Search for the cell housing the specified text and yield its [X, Y] center coordinate. 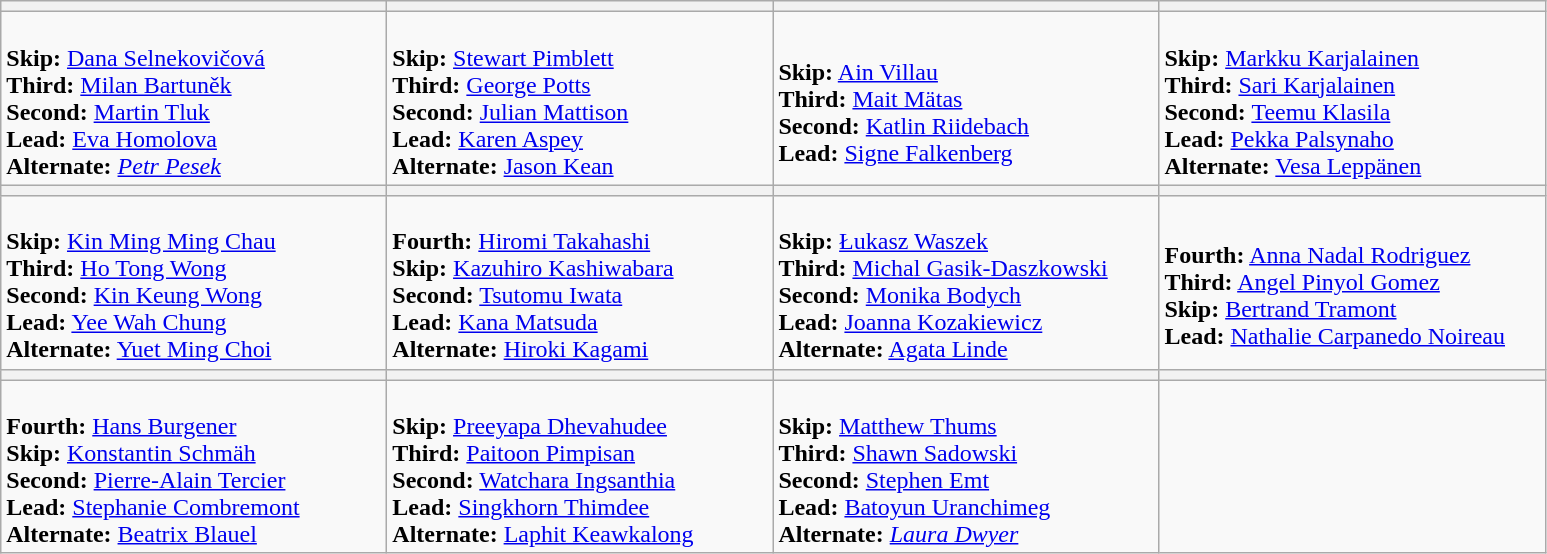
Skip: Matthew Thums Third: Shawn Sadowski Second: Stephen Emt Lead: Batoyun Uranchimeg Alternate: Laura Dwyer [966, 466]
Skip: Kin Ming Ming Chau Third: Ho Tong Wong Second: Kin Keung Wong Lead: Yee Wah Chung Alternate: Yuet Ming Choi [194, 282]
Skip: Stewart Pimblett Third: George Potts Second: Julian Mattison Lead: Karen Aspey Alternate: Jason Kean [580, 98]
Skip: Ain Villau Third: Mait Mätas Second: Katlin Riidebach Lead: Signe Falkenberg [966, 98]
Fourth: Hiromi Takahashi Skip: Kazuhiro Kashiwabara Second: Tsutomu Iwata Lead: Kana Matsuda Alternate: Hiroki Kagami [580, 282]
Skip: Łukasz Waszek Third: Michal Gasik-Daszkowski Second: Monika Bodych Lead: Joanna Kozakiewicz Alternate: Agata Linde [966, 282]
Skip: Dana Selnekovičová Third: Milan Bartuněk Second: Martin Tluk Lead: Eva Homolova Alternate: Petr Pesek [194, 98]
Skip: Preeyapa Dhevahudee Third: Paitoon Pimpisan Second: Watchara Ingsanthia Lead: Singkhorn Thimdee Alternate: Laphit Keawkalong [580, 466]
Skip: Markku Karjalainen Third: Sari Karjalainen Second: Teemu Klasila Lead: Pekka Palsynaho Alternate: Vesa Leppänen [1352, 98]
Fourth: Hans Burgener Skip: Konstantin Schmäh Second: Pierre-Alain Tercier Lead: Stephanie Combremont Alternate: Beatrix Blauel [194, 466]
Fourth: Anna Nadal Rodriguez Third: Angel Pinyol Gomez Skip: Bertrand Tramont Lead: Nathalie Carpanedo Noireau [1352, 282]
